Provide the (X, Y) coordinate of the cell's center where the given text is located.  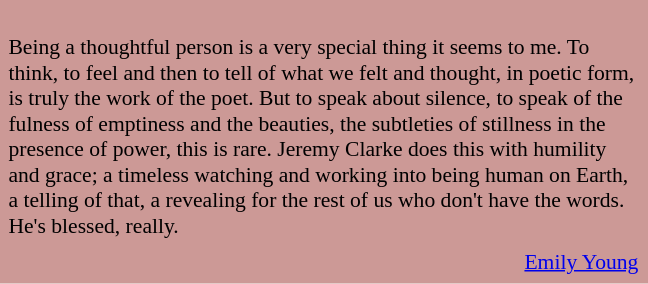
Emily Young (324, 262)
